Provide the [x, y] coordinate of the cell's center where the given text is located.  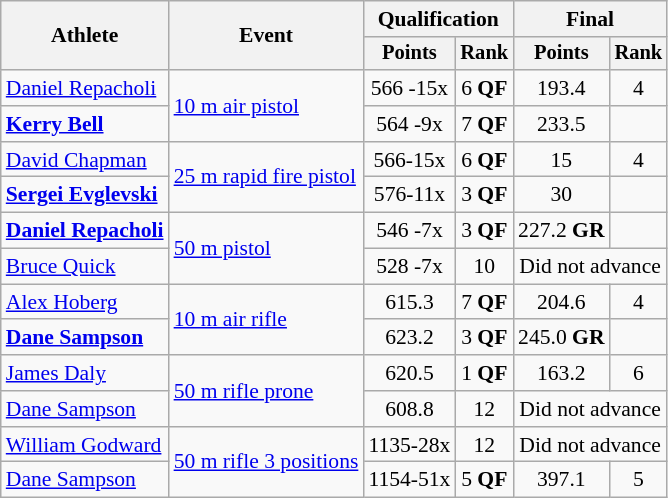
528 -7x [409, 267]
Athlete [85, 36]
5 QF [484, 480]
623.2 [409, 338]
564 -9x [409, 124]
6 [639, 373]
163.2 [561, 373]
David Chapman [85, 160]
50 m rifle prone [266, 390]
15 [561, 160]
245.0 GR [561, 338]
204.6 [561, 302]
10 m air pistol [266, 106]
50 m rifle 3 positions [266, 462]
William Godward [85, 445]
233.5 [561, 124]
Qualification [438, 19]
1135-28x [409, 445]
30 [561, 195]
397.1 [561, 480]
620.5 [409, 373]
1154-51x [409, 480]
193.4 [561, 88]
5 [639, 480]
Sergei Evglevski [85, 195]
Bruce Quick [85, 267]
566 -15x [409, 88]
25 m rapid fire pistol [266, 178]
10 [484, 267]
608.8 [409, 409]
10 m air rifle [266, 320]
615.3 [409, 302]
227.2 GR [561, 231]
Final [590, 19]
576-11x [409, 195]
1 QF [484, 373]
Kerry Bell [85, 124]
50 m pistol [266, 248]
566-15x [409, 160]
James Daly [85, 373]
Event [266, 36]
Alex Hoberg [85, 302]
546 -7x [409, 231]
